Pinpoint the cell where the given text exists, returning its [x, y] midpoint coordinate. 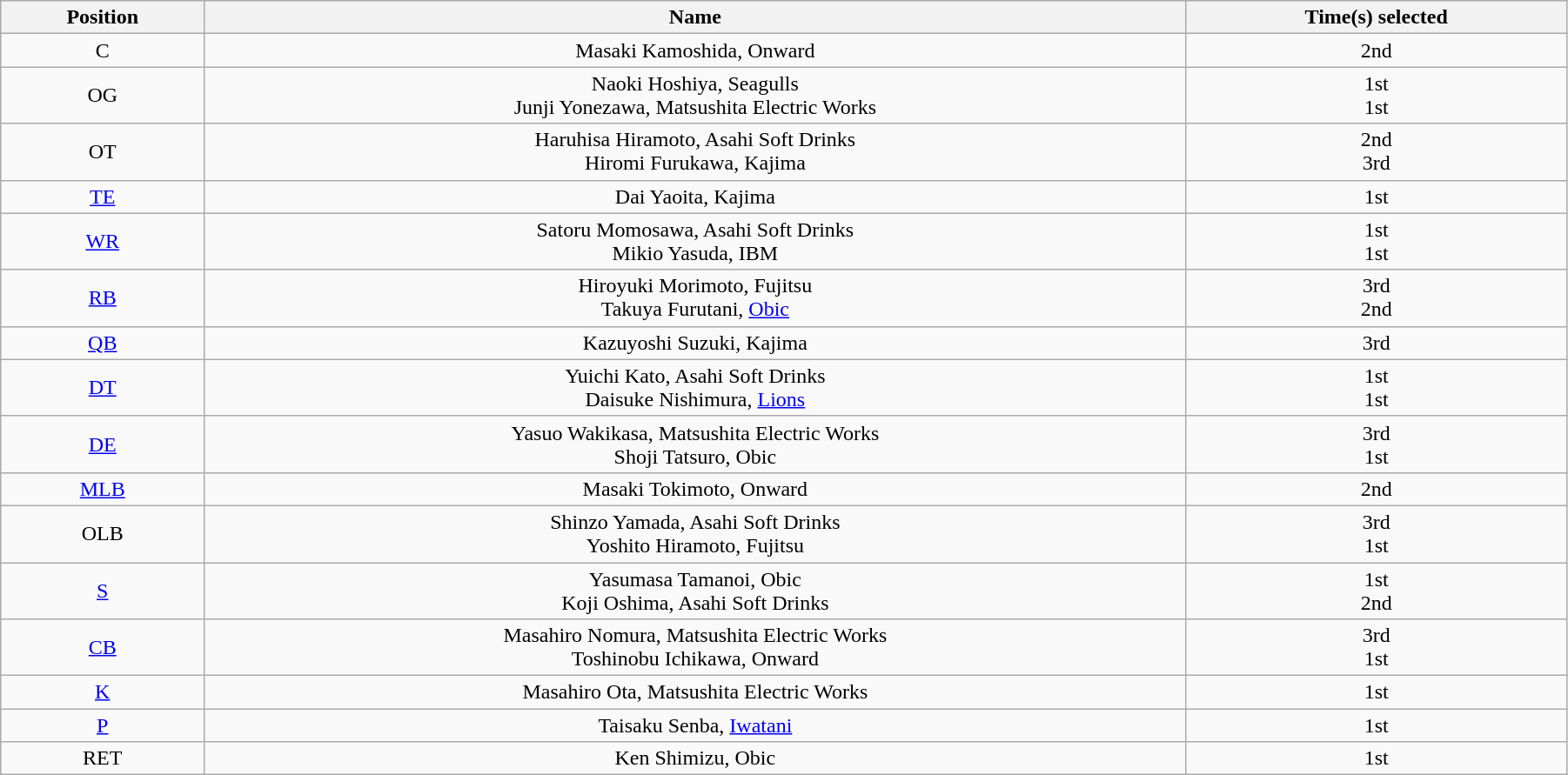
1st2nd [1377, 590]
2nd3rd [1377, 151]
CB [103, 647]
Masaki Kamoshida, Onward [695, 50]
K [103, 692]
Dai Yaoita, Kajima [695, 197]
3rd [1377, 343]
OLB [103, 534]
Taisaku Senba, Iwatani [695, 725]
Masahiro Ota, Matsushita Electric Works [695, 692]
Name [695, 17]
DE [103, 444]
Satoru Momosawa, Asahi Soft DrinksMikio Yasuda, IBM [695, 242]
OT [103, 151]
Haruhisa Hiramoto, Asahi Soft DrinksHiromi Furukawa, Kajima [695, 151]
Position [103, 17]
S [103, 590]
Shinzo Yamada, Asahi Soft DrinksYoshito Hiramoto, Fujitsu [695, 534]
Yasuo Wakikasa, Matsushita Electric WorksShoji Tatsuro, Obic [695, 444]
RB [103, 297]
Yuichi Kato, Asahi Soft DrinksDaisuke Nishimura, Lions [695, 388]
Yasumasa Tamanoi, ObicKoji Oshima, Asahi Soft Drinks [695, 590]
DT [103, 388]
Masaki Tokimoto, Onward [695, 489]
3rd2nd [1377, 297]
Naoki Hoshiya, SeagullsJunji Yonezawa, Matsushita Electric Works [695, 96]
WR [103, 242]
Kazuyoshi Suzuki, Kajima [695, 343]
Ken Shimizu, Obic [695, 758]
TE [103, 197]
P [103, 725]
QB [103, 343]
Time(s) selected [1377, 17]
RET [103, 758]
C [103, 50]
MLB [103, 489]
Hiroyuki Morimoto, FujitsuTakuya Furutani, Obic [695, 297]
OG [103, 96]
Masahiro Nomura, Matsushita Electric WorksToshinobu Ichikawa, Onward [695, 647]
